Scan for the cell matching the given text and deliver its [X, Y] coordinate at center. 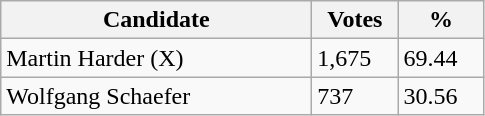
1,675 [355, 58]
Candidate [156, 20]
30.56 [441, 96]
69.44 [441, 58]
Votes [355, 20]
Wolfgang Schaefer [156, 96]
Martin Harder (X) [156, 58]
% [441, 20]
737 [355, 96]
